From the cell containing the given text, extract its center point as [x, y] coordinate. 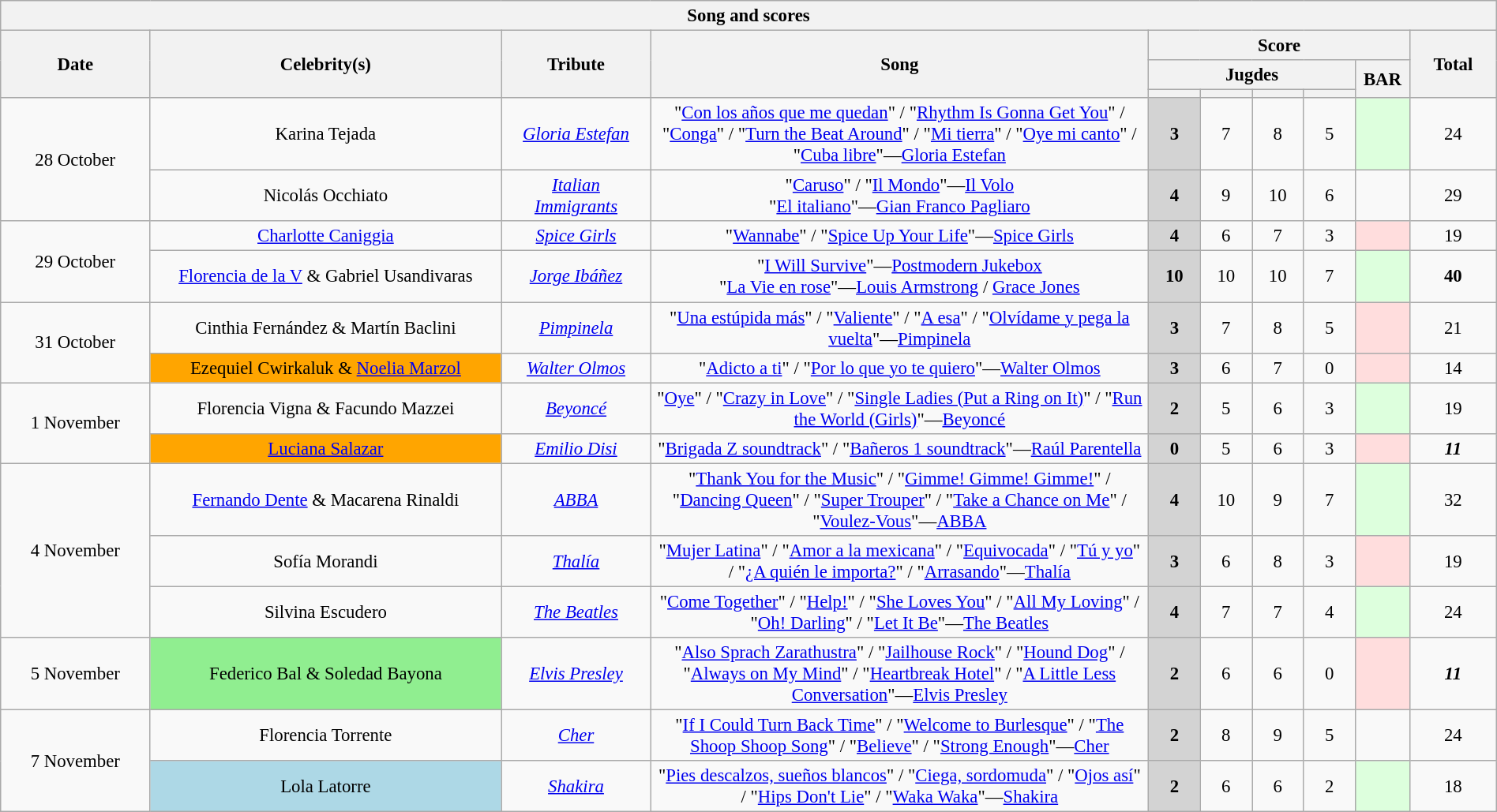
"Mujer Latina" / "Amor a la mexicana" / "Equivocada" / "Tú y yo" / "¿A quién le importa?" / "Arrasando"—Thalía [900, 562]
Karina Tejada [325, 134]
Date [76, 65]
The Beatles [576, 612]
31 October [76, 342]
Celebrity(s) [325, 65]
"I Will Survive"—Postmodern Jukebox"La Vie en rose"—Louis Armstrong / Grace Jones [900, 276]
29 [1453, 196]
Song and scores [748, 16]
Song [900, 65]
"Also Sprach Zarathustra" / "Jailhouse Rock" / "Hound Dog" / "Always on My Mind" / "Heartbreak Hotel" / "A Little Less Conversation"—Elvis Presley [900, 674]
Elvis Presley [576, 674]
Florencia Torrente [325, 735]
Nicolás Occhiato [325, 196]
"Wannabe" / "Spice Up Your Life"—Spice Girls [900, 236]
7 November [76, 761]
Gloria Estefan [576, 134]
ABBA [576, 500]
ItalianImmigrants [576, 196]
Lola Latorre [325, 786]
Score [1279, 46]
Thalía [576, 562]
1 November [76, 423]
Luciana Salazar [325, 448]
28 October [76, 159]
Federico Bal & Soledad Bayona [325, 674]
Jorge Ibáñez [576, 276]
4 November [76, 551]
Total [1453, 65]
Ezequiel Cwirkaluk & Noelia Marzol [325, 368]
"Una estúpida más" / "Valiente" / "A esa" / "Olvídame y pega la vuelta"—Pimpinela [900, 328]
32 [1453, 500]
29 October [76, 261]
Spice Girls [576, 236]
21 [1453, 328]
Cher [576, 735]
"Oye" / "Crazy in Love" / "Single Ladies (Put a Ring on It)" / "Run the World (Girls)"—Beyoncé [900, 409]
Sofía Morandi [325, 562]
Fernando Dente & Macarena Rinaldi [325, 500]
Florencia de la V & Gabriel Usandivaras [325, 276]
Shakira [576, 786]
Emilio Disi [576, 448]
Beyoncé [576, 409]
"Adicto a ti" / "Por lo que yo te quiero"—Walter Olmos [900, 368]
"Come Together" / "Help!" / "She Loves You" / "All My Loving" / "Oh! Darling" / "Let It Be"—The Beatles [900, 612]
Silvina Escudero [325, 612]
Charlotte Caniggia [325, 236]
"Brigada Z soundtrack" / "Bañeros 1 soundtrack"—Raúl Parentella [900, 448]
5 November [76, 674]
Jugdes [1252, 75]
"Caruso" / "Il Mondo"—Il Volo"El italiano"—Gian Franco Pagliaro [900, 196]
Florencia Vigna & Facundo Mazzei [325, 409]
Tribute [576, 65]
"Thank You for the Music" / "Gimme! Gimme! Gimme!" / "Dancing Queen" / "Super Trouper" / "Take a Chance on Me" / "Voulez-Vous"—ABBA [900, 500]
Cinthia Fernández & Martín Baclini [325, 328]
"If I Could Turn Back Time" / "Welcome to Burlesque" / "The Shoop Shoop Song" / "Believe" / "Strong Enough"—Cher [900, 735]
"Pies descalzos, sueños blancos" / "Ciega, sordomuda" / "Ojos así" / "Hips Don't Lie" / "Waka Waka"—Shakira [900, 786]
BAR [1382, 79]
Pimpinela [576, 328]
18 [1453, 786]
14 [1453, 368]
Walter Olmos [576, 368]
40 [1453, 276]
